Return the [X, Y] coordinate for the center point of the cell that contains the specified text.  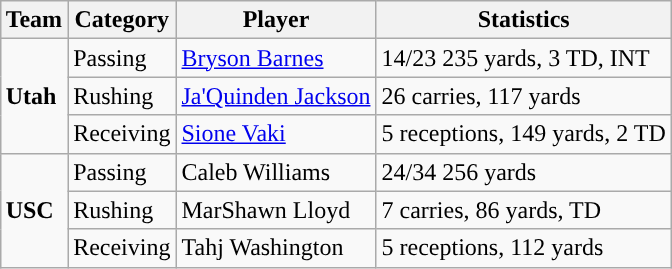
Statistics [524, 20]
Bryson Barnes [276, 58]
7 carries, 86 yards, TD [524, 210]
Sione Vaki [276, 134]
24/34 256 yards [524, 172]
14/23 235 yards, 3 TD, INT [524, 58]
USC [34, 210]
Utah [34, 96]
Team [34, 20]
Category [122, 20]
MarShawn Lloyd [276, 210]
Ja'Quinden Jackson [276, 96]
Caleb Williams [276, 172]
Player [276, 20]
Tahj Washington [276, 248]
5 receptions, 112 yards [524, 248]
26 carries, 117 yards [524, 96]
5 receptions, 149 yards, 2 TD [524, 134]
